Search for the cell housing the specified text and yield its [x, y] center coordinate. 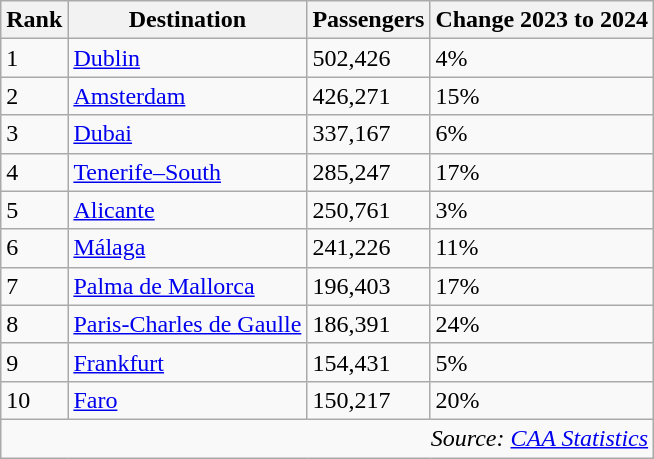
Tenerife–South [188, 172]
11% [542, 248]
Dublin [188, 58]
9 [34, 362]
186,391 [368, 324]
Palma de Mallorca [188, 286]
20% [542, 400]
285,247 [368, 172]
Amsterdam [188, 96]
426,271 [368, 96]
Alicante [188, 210]
5 [34, 210]
10 [34, 400]
502,426 [368, 58]
24% [542, 324]
1 [34, 58]
Source: CAA Statistics [328, 438]
337,167 [368, 134]
3% [542, 210]
196,403 [368, 286]
Destination [188, 20]
Faro [188, 400]
Málaga [188, 248]
4 [34, 172]
8 [34, 324]
6% [542, 134]
4% [542, 58]
150,217 [368, 400]
6 [34, 248]
250,761 [368, 210]
Change 2023 to 2024 [542, 20]
Paris-Charles de Gaulle [188, 324]
154,431 [368, 362]
Dubai [188, 134]
5% [542, 362]
3 [34, 134]
Rank [34, 20]
Frankfurt [188, 362]
15% [542, 96]
2 [34, 96]
241,226 [368, 248]
7 [34, 286]
Passengers [368, 20]
